Output the (X, Y) coordinate of the center of the cell containing the given text.  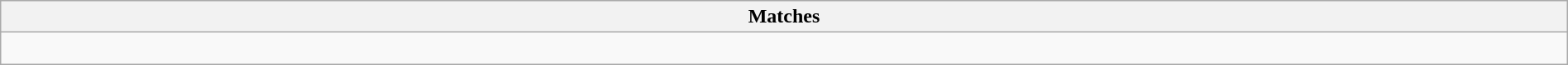
Matches (784, 17)
